For the text-containing cell, return its midpoint in (X, Y) coordinate format. 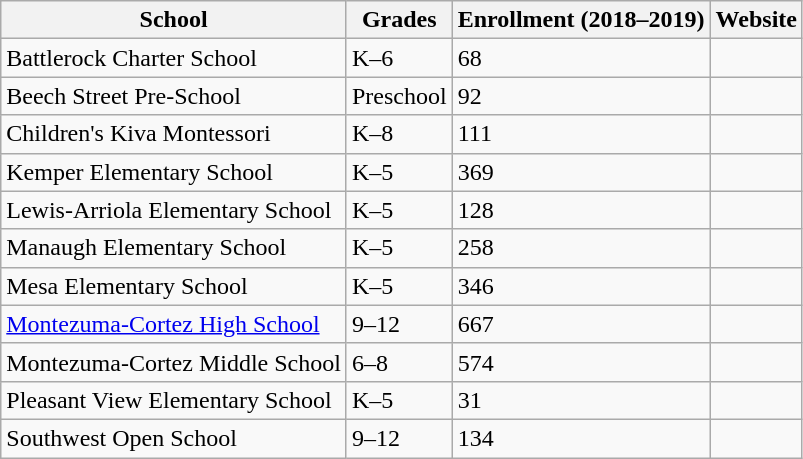
134 (581, 438)
31 (581, 400)
111 (581, 134)
Pleasant View Elementary School (174, 400)
258 (581, 248)
K–6 (399, 58)
Beech Street Pre-School (174, 96)
Montezuma-Cortez High School (174, 324)
68 (581, 58)
Lewis-Arriola Elementary School (174, 210)
6–8 (399, 362)
School (174, 20)
Enrollment (2018–2019) (581, 20)
Southwest Open School (174, 438)
Manaugh Elementary School (174, 248)
346 (581, 286)
Preschool (399, 96)
Kemper Elementary School (174, 172)
128 (581, 210)
K–8 (399, 134)
574 (581, 362)
Children's Kiva Montessori (174, 134)
Montezuma-Cortez Middle School (174, 362)
Grades (399, 20)
92 (581, 96)
Website (756, 20)
369 (581, 172)
Battlerock Charter School (174, 58)
667 (581, 324)
Mesa Elementary School (174, 286)
